Capture the cell that displays the provided text and extract its (x, y) central coordinate. 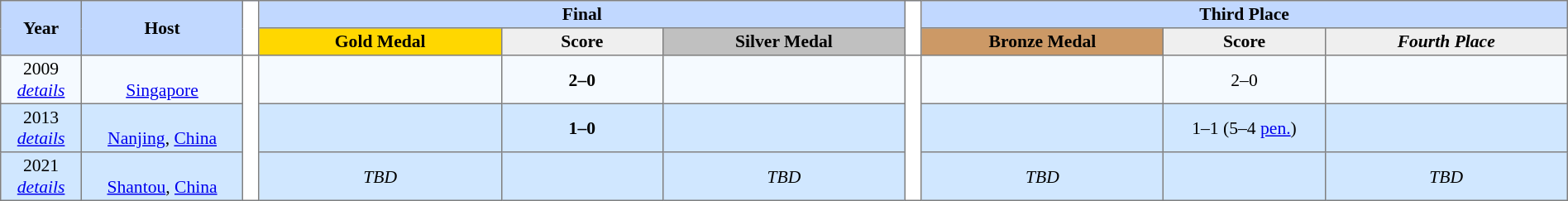
Fourth Place (1446, 41)
Bronze Medal (1042, 41)
1–1 (5–4 pen.) (1244, 127)
Nanjing, China (162, 127)
Final (582, 15)
Host (162, 28)
2013 details (41, 127)
Third Place (1244, 15)
Year (41, 28)
Shantou, China (162, 176)
Silver Medal (784, 41)
1–0 (582, 127)
Singapore (162, 79)
2021 details (41, 176)
Gold Medal (380, 41)
2009 details (41, 79)
